Return [X, Y] of the center of cell containing provided text 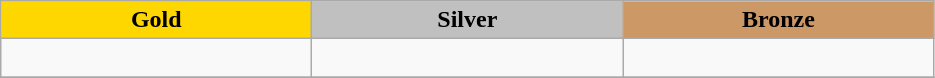
Gold [156, 20]
Bronze [778, 20]
Silver [468, 20]
